From the cell containing the given text, extract its center point as [x, y] coordinate. 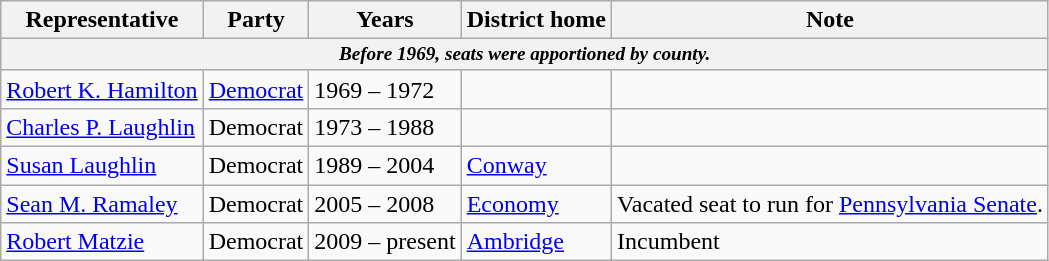
2005 – 2008 [385, 204]
Susan Laughlin [102, 166]
2009 – present [385, 242]
Robert Matzie [102, 242]
Years [385, 20]
Vacated seat to run for Pennsylvania Senate. [830, 204]
Before 1969, seats were apportioned by county. [525, 55]
Incumbent [830, 242]
Representative [102, 20]
1973 – 1988 [385, 128]
Charles P. Laughlin [102, 128]
Sean M. Ramaley [102, 204]
Economy [536, 204]
Party [256, 20]
Robert K. Hamilton [102, 89]
Note [830, 20]
Ambridge [536, 242]
District home [536, 20]
1969 – 1972 [385, 89]
1989 – 2004 [385, 166]
Conway [536, 166]
